Pinpoint the cell where the given text exists, returning its (x, y) midpoint coordinate. 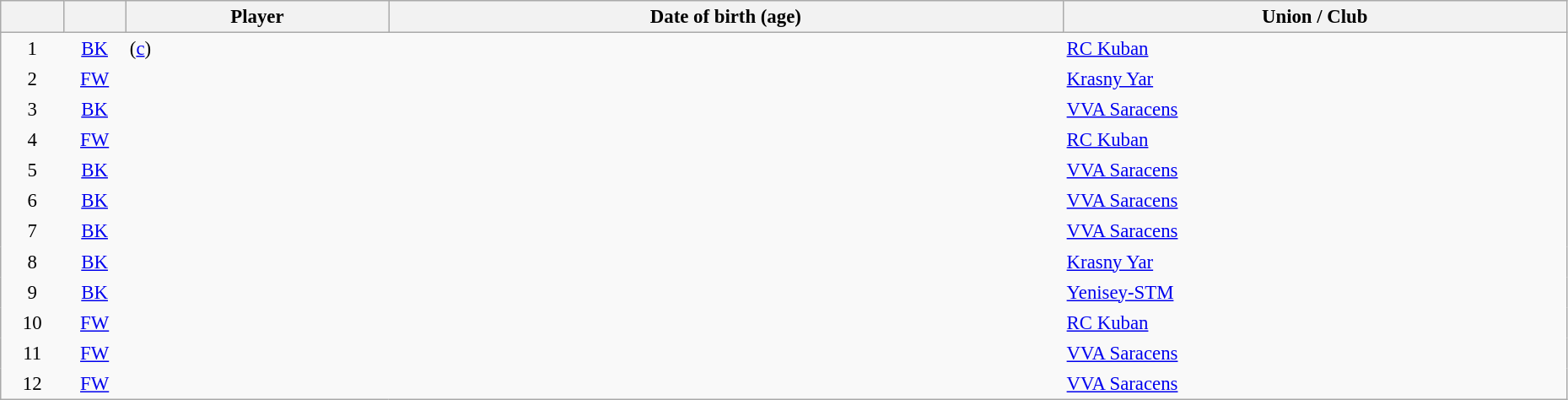
6 (32, 201)
Date of birth (age) (725, 17)
5 (32, 170)
Player (256, 17)
Union / Club (1314, 17)
11 (32, 353)
7 (32, 231)
8 (32, 262)
2 (32, 78)
12 (32, 383)
Yenisey-STM (1314, 292)
1 (32, 49)
10 (32, 322)
3 (32, 109)
9 (32, 292)
4 (32, 140)
(c) (256, 49)
